Find where the given text appears and provide that cell's center as (X, Y) coordinate. 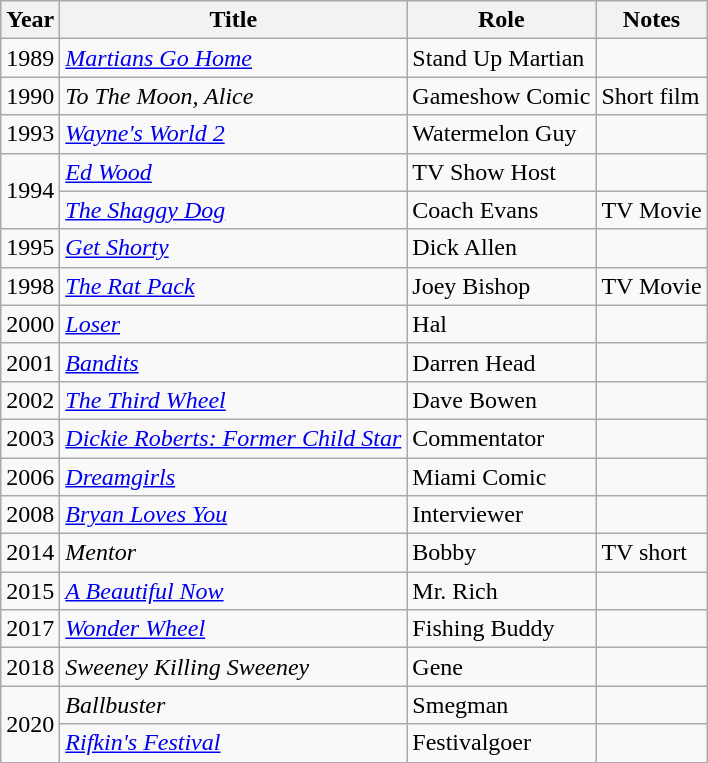
Festivalgoer (502, 743)
Commentator (502, 438)
Gameshow Comic (502, 96)
Interviewer (502, 515)
TV short (652, 553)
1998 (30, 286)
1990 (30, 96)
Coach Evans (502, 210)
Miami Comic (502, 477)
2014 (30, 553)
2018 (30, 667)
Gene (502, 667)
Get Shorty (234, 248)
Smegman (502, 705)
Loser (234, 324)
Mr. Rich (502, 591)
2015 (30, 591)
Notes (652, 20)
Ed Wood (234, 172)
Short film (652, 96)
The Third Wheel (234, 400)
Martians Go Home (234, 58)
2006 (30, 477)
A Beautiful Now (234, 591)
Sweeney Killing Sweeney (234, 667)
2017 (30, 629)
2001 (30, 362)
Darren Head (502, 362)
Hal (502, 324)
Role (502, 20)
2020 (30, 724)
1995 (30, 248)
Mentor (234, 553)
1994 (30, 191)
1989 (30, 58)
Joey Bishop (502, 286)
Title (234, 20)
Dick Allen (502, 248)
2000 (30, 324)
Rifkin's Festival (234, 743)
2008 (30, 515)
Ballbuster (234, 705)
Wonder Wheel (234, 629)
2002 (30, 400)
Bobby (502, 553)
Stand Up Martian (502, 58)
Dave Bowen (502, 400)
Bandits (234, 362)
1993 (30, 134)
Dickie Roberts: Former Child Star (234, 438)
Dreamgirls (234, 477)
Watermelon Guy (502, 134)
To The Moon, Alice (234, 96)
The Shaggy Dog (234, 210)
Bryan Loves You (234, 515)
TV Show Host (502, 172)
Fishing Buddy (502, 629)
Wayne's World 2 (234, 134)
The Rat Pack (234, 286)
2003 (30, 438)
Year (30, 20)
